Pinpoint the cell where the given text exists, returning its [X, Y] midpoint coordinate. 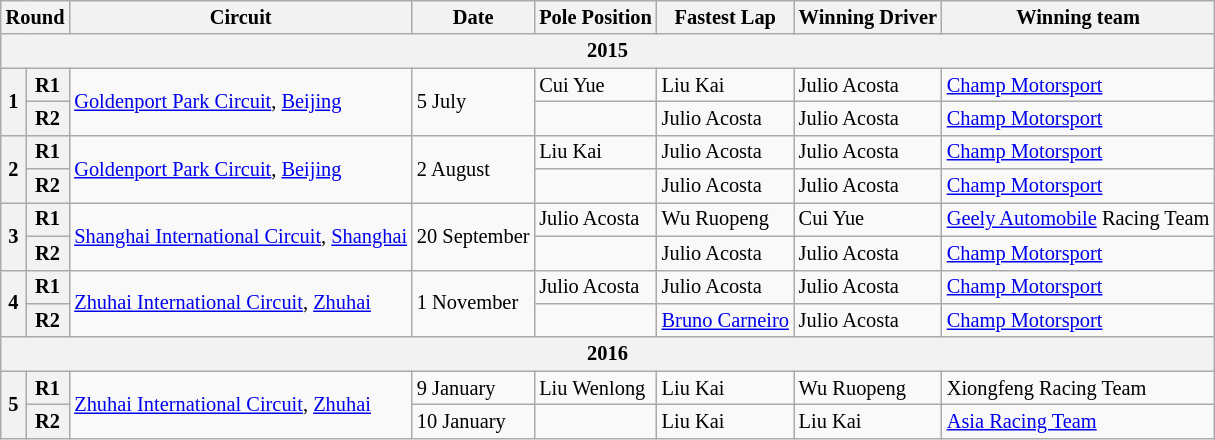
Geely Automobile Racing Team [1078, 219]
2 August [473, 168]
Bruno Carneiro [726, 320]
Winning team [1078, 17]
Date [473, 17]
Shanghai International Circuit, Shanghai [240, 236]
1 November [473, 304]
Fastest Lap [726, 17]
Circuit [240, 17]
3 [14, 236]
20 September [473, 236]
4 [14, 304]
Liu Wenlong [595, 388]
2016 [608, 354]
2 [14, 168]
1 [14, 102]
2015 [608, 51]
Pole Position [595, 17]
10 January [473, 421]
5 [14, 404]
Xiongfeng Racing Team [1078, 388]
9 January [473, 388]
5 July [473, 102]
Winning Driver [868, 17]
Round [36, 17]
Asia Racing Team [1078, 421]
